Return the [X, Y] coordinate for the center point of the cell that contains the specified text.  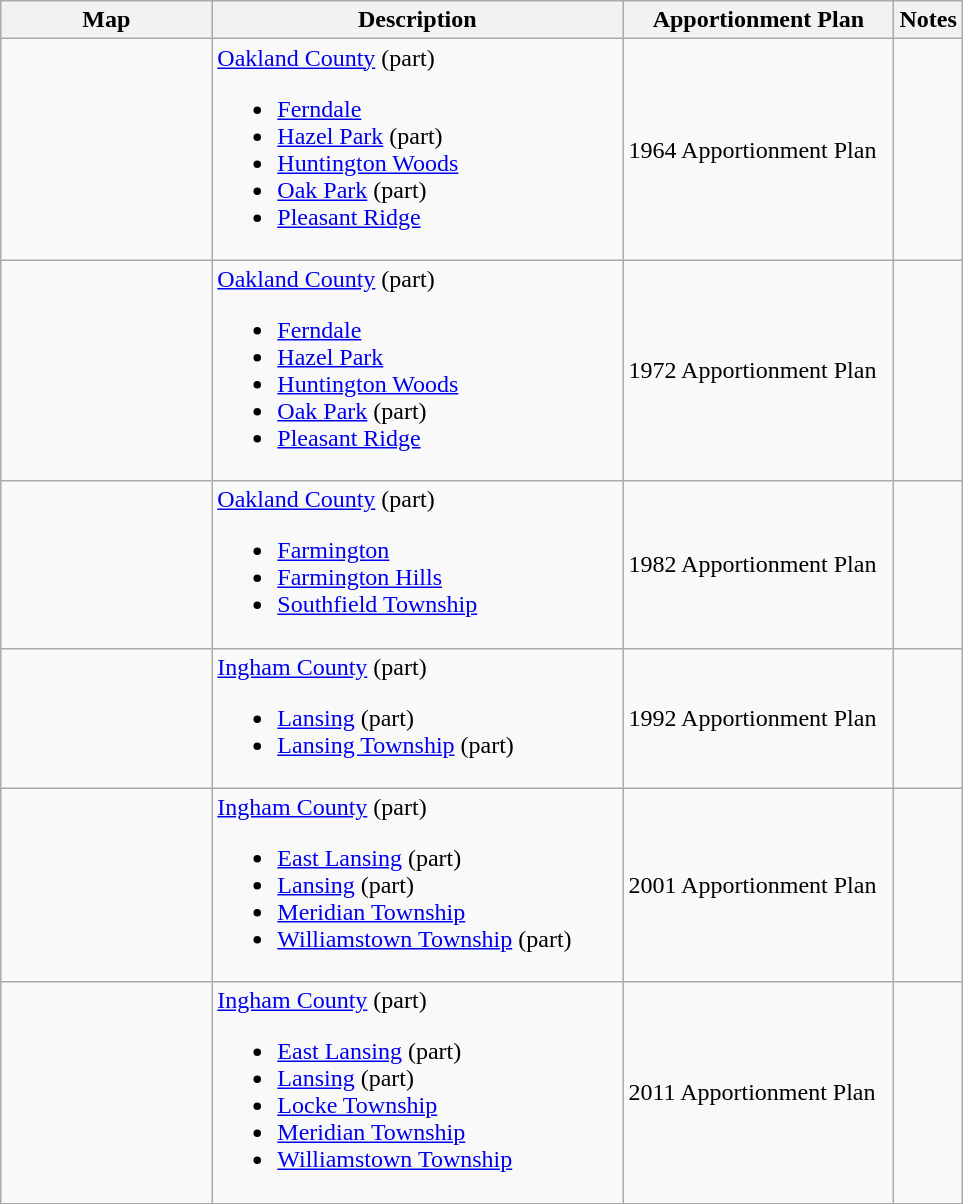
1964 Apportionment Plan [758, 150]
Oakland County (part)FarmingtonFarmington HillsSouthfield Township [418, 564]
Description [418, 20]
Oakland County (part)FerndaleHazel Park (part)Huntington WoodsOak Park (part)Pleasant Ridge [418, 150]
Map [106, 20]
Ingham County (part)East Lansing (part)Lansing (part)Meridian TownshipWilliamstown Township (part) [418, 885]
Apportionment Plan [758, 20]
1972 Apportionment Plan [758, 370]
Notes [928, 20]
Ingham County (part)Lansing (part)Lansing Township (part) [418, 718]
Oakland County (part)FerndaleHazel ParkHuntington WoodsOak Park (part)Pleasant Ridge [418, 370]
Ingham County (part)East Lansing (part)Lansing (part)Locke TownshipMeridian TownshipWilliamstown Township [418, 1092]
2011 Apportionment Plan [758, 1092]
1982 Apportionment Plan [758, 564]
1992 Apportionment Plan [758, 718]
2001 Apportionment Plan [758, 885]
